Return (X, Y) of the center of cell containing provided text 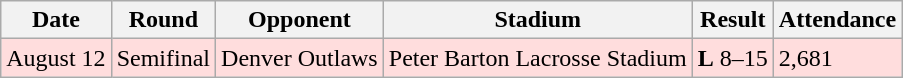
Round (163, 20)
Semifinal (163, 58)
Stadium (538, 20)
August 12 (56, 58)
L 8–15 (732, 58)
Date (56, 20)
2,681 (837, 58)
Result (732, 20)
Denver Outlaws (300, 58)
Peter Barton Lacrosse Stadium (538, 58)
Opponent (300, 20)
Attendance (837, 20)
